Scan for the cell matching the given text and deliver its [x, y] coordinate at center. 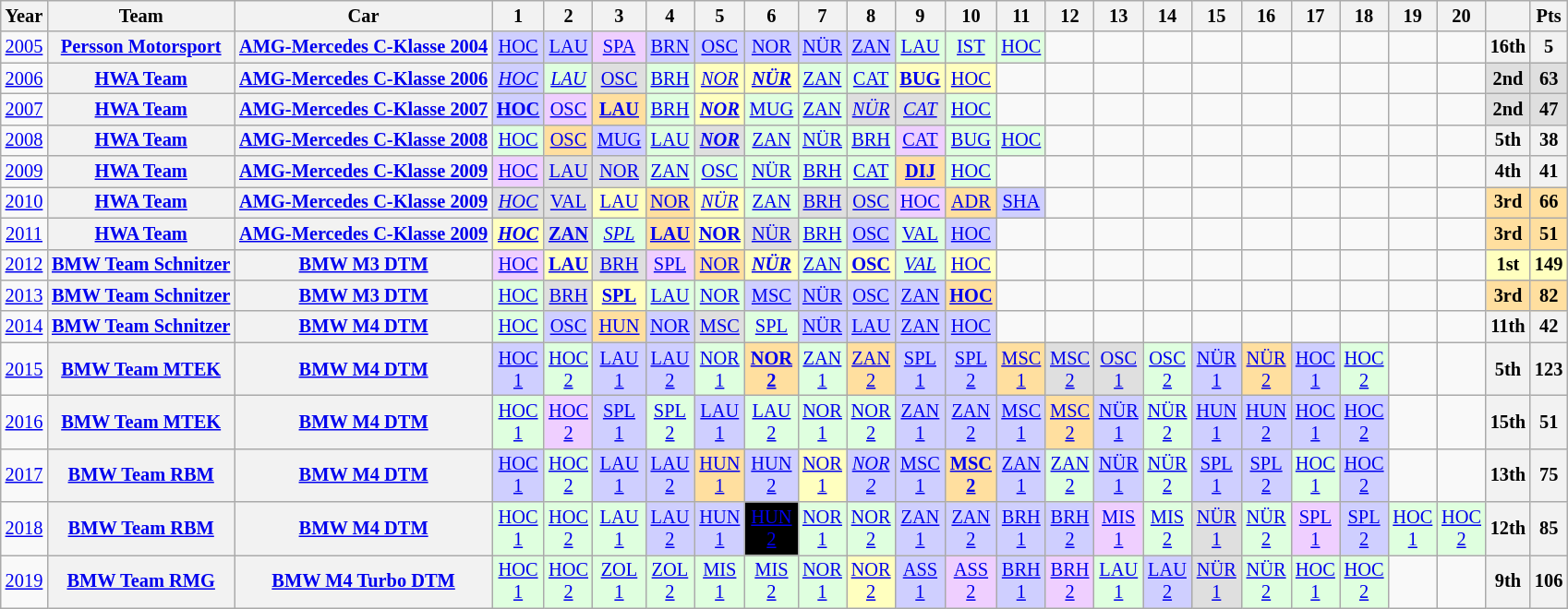
8 [872, 16]
2011 [24, 233]
2012 [24, 265]
SHA [1021, 202]
16 [1266, 16]
42 [1549, 327]
82 [1549, 295]
2015 [24, 369]
2006 [24, 78]
4 [670, 16]
1 [518, 16]
3 [619, 16]
Year [24, 16]
7 [822, 16]
11 [1021, 16]
AMG-Mercedes C-Klasse 2006 [364, 78]
ASS1 [920, 581]
11th [1508, 327]
2013 [24, 295]
75 [1549, 475]
15 [1216, 16]
2008 [24, 140]
2018 [24, 529]
16th [1508, 47]
SPA [619, 47]
2010 [24, 202]
Car [364, 16]
1st [1508, 265]
15th [1508, 422]
AMG-Mercedes C-Klasse 2007 [364, 109]
2014 [24, 327]
2019 [24, 581]
2017 [24, 475]
2 [569, 16]
85 [1549, 529]
10 [971, 16]
12 [1069, 16]
AMG-Mercedes C-Klasse 2004 [364, 47]
OSC2 [1167, 369]
17 [1315, 16]
ADR [971, 202]
47 [1549, 109]
Team [140, 16]
2016 [24, 422]
9th [1508, 581]
41 [1549, 172]
ZOL1 [619, 581]
149 [1549, 265]
2007 [24, 109]
20 [1461, 16]
4th [1508, 172]
2005 [24, 47]
Persson Motorsport [140, 47]
14 [1167, 16]
IST [971, 47]
63 [1549, 78]
106 [1549, 581]
38 [1549, 140]
AMG-Mercedes C-Klasse 2008 [364, 140]
66 [1549, 202]
9 [920, 16]
HUN [619, 327]
Pts [1549, 16]
13th [1508, 475]
BRN [670, 47]
18 [1365, 16]
ZOL2 [670, 581]
OSC1 [1119, 369]
12th [1508, 529]
6 [772, 16]
BMW M4 Turbo DTM [364, 581]
BMW Team RMG [140, 581]
19 [1413, 16]
13 [1119, 16]
DIJ [920, 172]
ASS2 [971, 581]
2009 [24, 172]
123 [1549, 369]
